Provide the (x, y) coordinate of the cell's center where the given text is located.  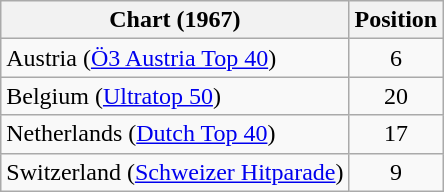
Netherlands (Dutch Top 40) (175, 134)
Austria (Ö3 Austria Top 40) (175, 58)
6 (396, 58)
Chart (1967) (175, 20)
Position (396, 20)
Belgium (Ultratop 50) (175, 96)
Switzerland (Schweizer Hitparade) (175, 172)
9 (396, 172)
17 (396, 134)
20 (396, 96)
